Pinpoint the cell where the given text exists, returning its [x, y] midpoint coordinate. 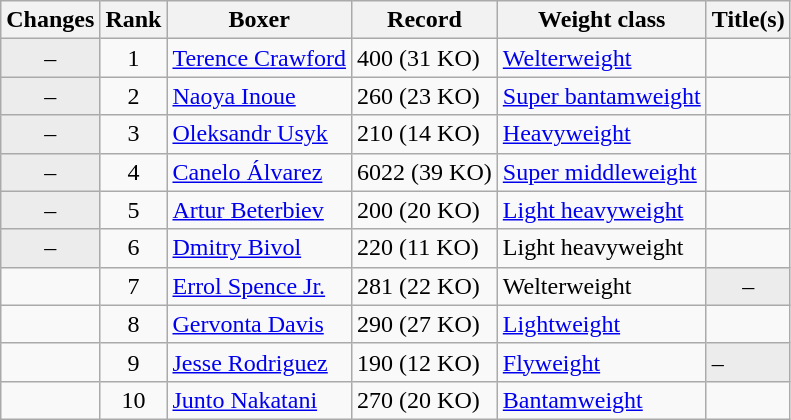
7 [134, 286]
10 [134, 400]
5 [134, 210]
Record [425, 20]
Dmitry Bivol [260, 248]
220 (11 KO) [425, 248]
Super middleweight [602, 172]
Title(s) [748, 20]
1 [134, 58]
281 (22 KO) [425, 286]
Oleksandr Usyk [260, 134]
200 (20 KO) [425, 210]
260 (23 KO) [425, 96]
400 (31 KO) [425, 58]
Lightweight [602, 324]
Errol Spence Jr. [260, 286]
Flyweight [602, 362]
Canelo Álvarez [260, 172]
Heavyweight [602, 134]
2 [134, 96]
Boxer [260, 20]
6022 (39 KO) [425, 172]
Bantamweight [602, 400]
Terence Crawford [260, 58]
Weight class [602, 20]
Gervonta Davis [260, 324]
3 [134, 134]
Junto Nakatani [260, 400]
270 (20 KO) [425, 400]
Jesse Rodriguez [260, 362]
Rank [134, 20]
Super bantamweight [602, 96]
210 (14 KO) [425, 134]
290 (27 KO) [425, 324]
190 (12 KO) [425, 362]
8 [134, 324]
Changes [50, 20]
4 [134, 172]
9 [134, 362]
Artur Beterbiev [260, 210]
6 [134, 248]
Naoya Inoue [260, 96]
